Return the (X, Y) coordinate for the center point of the cell that contains the specified text.  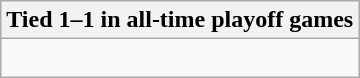
Tied 1–1 in all-time playoff games (180, 20)
